Search for the cell housing the specified text and yield its (x, y) center coordinate. 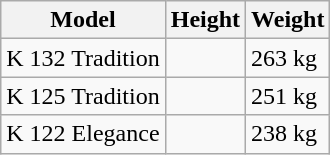
Height (205, 20)
K 132 Tradition (83, 58)
Model (83, 20)
263 kg (288, 58)
Weight (288, 20)
238 kg (288, 134)
251 kg (288, 96)
K 125 Tradition (83, 96)
K 122 Elegance (83, 134)
